Return the [x, y] coordinate for the center point of the cell that contains the specified text.  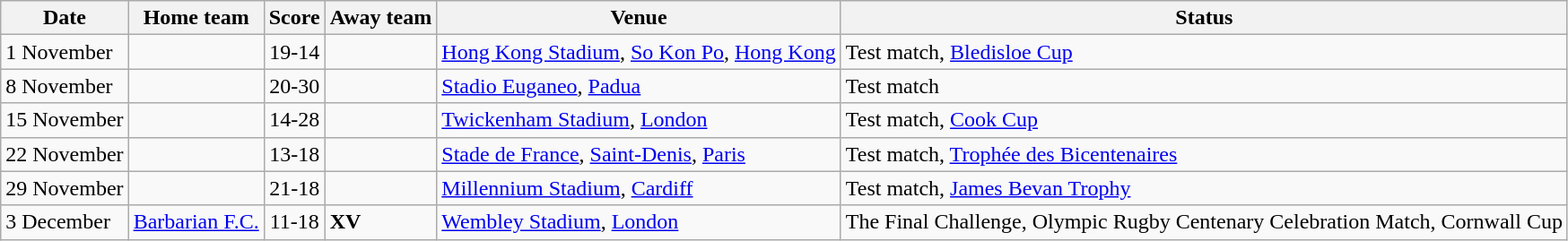
Status [1204, 18]
Venue [639, 18]
Test match, Bledisloe Cup [1204, 52]
8 November [65, 86]
Millennium Stadium, Cardiff [639, 188]
Date [65, 18]
14-28 [294, 120]
Test match, Cook Cup [1204, 120]
Away team [380, 18]
Hong Kong Stadium, So Kon Po, Hong Kong [639, 52]
21-18 [294, 188]
Wembley Stadium, London [639, 222]
3 December [65, 222]
15 November [65, 120]
Test match [1204, 86]
Twickenham Stadium, London [639, 120]
Barbarian F.C. [196, 222]
13-18 [294, 154]
29 November [65, 188]
20-30 [294, 86]
Score [294, 18]
22 November [65, 154]
19-14 [294, 52]
11-18 [294, 222]
The Final Challenge, Olympic Rugby Centenary Celebration Match, Cornwall Cup [1204, 222]
Test match, Trophée des Bicentenaires [1204, 154]
Stade de France, Saint-Denis, Paris [639, 154]
Home team [196, 18]
Test match, James Bevan Trophy [1204, 188]
Stadio Euganeo, Padua [639, 86]
1 November [65, 52]
XV [380, 222]
